Return [x, y] of the center of cell containing provided text 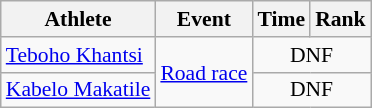
Kabelo Makatile [78, 90]
Athlete [78, 19]
Rank [340, 19]
Time [281, 19]
Road race [204, 72]
Teboho Khantsi [78, 55]
Event [204, 19]
